Return the [x, y] coordinate for the center point of the cell that contains the specified text.  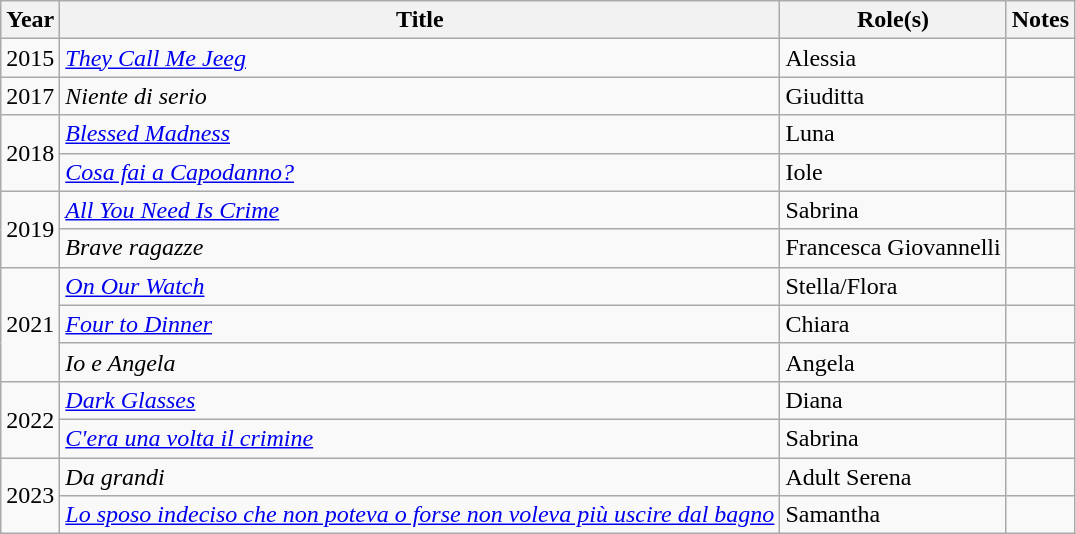
Stella/Flora [893, 286]
Diana [893, 400]
Adult Serena [893, 477]
Angela [893, 362]
Samantha [893, 515]
Niente di serio [420, 96]
Notes [1040, 20]
Blessed Madness [420, 134]
Francesca Giovannelli [893, 248]
Title [420, 20]
2017 [30, 96]
Cosa fai a Capodanno? [420, 172]
Giuditta [893, 96]
Year [30, 20]
2018 [30, 153]
2015 [30, 58]
Alessia [893, 58]
On Our Watch [420, 286]
C'era una volta il crimine [420, 438]
Da grandi [420, 477]
2022 [30, 419]
2021 [30, 324]
All You Need Is Crime [420, 210]
Chiara [893, 324]
They Call Me Jeeg [420, 58]
Io e Angela [420, 362]
Brave ragazze [420, 248]
Luna [893, 134]
Iole [893, 172]
2019 [30, 229]
Role(s) [893, 20]
Lo sposo indeciso che non poteva o forse non voleva più uscire dal bagno [420, 515]
2023 [30, 496]
Dark Glasses [420, 400]
Four to Dinner [420, 324]
